Locate the cell with the specified text and output its [X, Y] center coordinate. 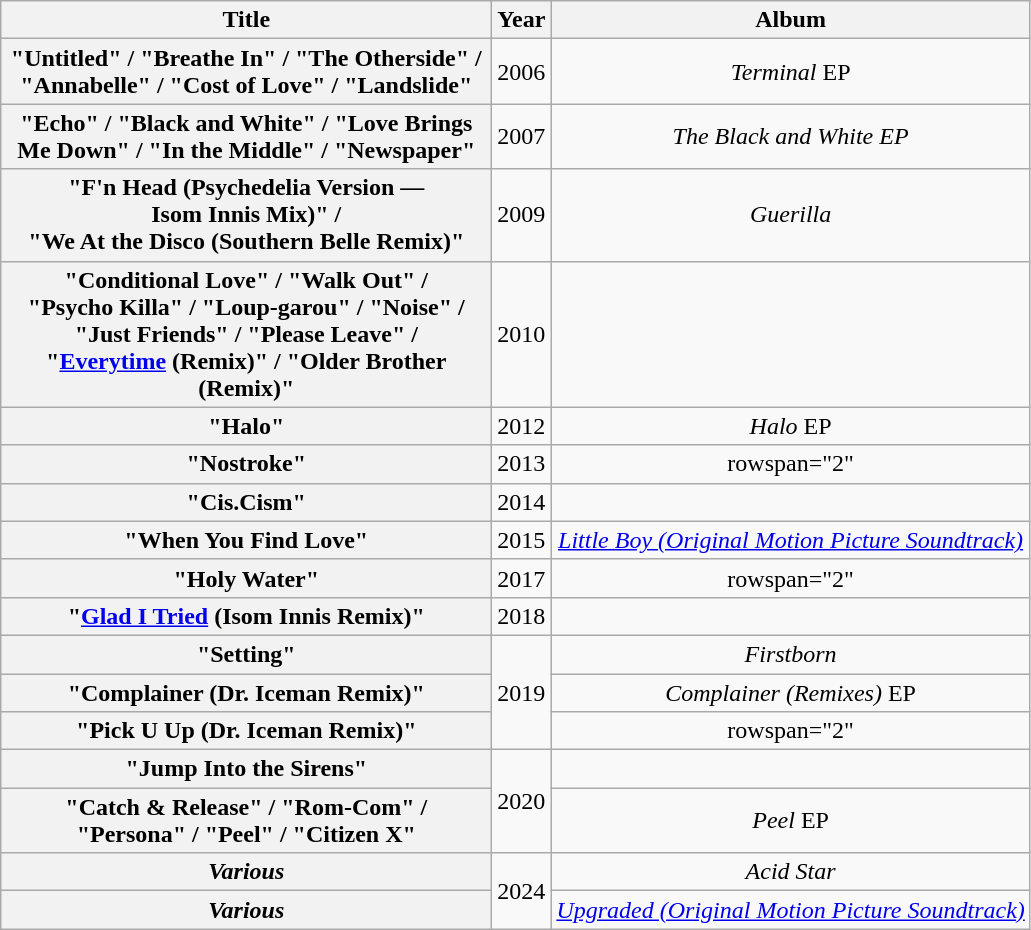
"Halo" [246, 426]
"Holy Water" [246, 578]
2010 [522, 334]
Year [522, 20]
"Glad I Tried (Isom Innis Remix)" [246, 616]
"Echo" / "Black and White" / "Love Brings Me Down" / "In the Middle" / "Newspaper" [246, 136]
Little Boy (Original Motion Picture Soundtrack) [790, 540]
2013 [522, 464]
Firstborn [790, 654]
Peel EP [790, 820]
2020 [522, 802]
2009 [522, 215]
The Black and White EP [790, 136]
Guerilla [790, 215]
"Setting" [246, 654]
"Jump Into the Sirens" [246, 769]
"Nostroke" [246, 464]
"Complainer (Dr. Iceman Remix)" [246, 693]
Title [246, 20]
"Cis.Cism" [246, 502]
2014 [522, 502]
2018 [522, 616]
2007 [522, 136]
2012 [522, 426]
Acid Star [790, 872]
"Pick U Up (Dr. Iceman Remix)" [246, 731]
"When You Find Love" [246, 540]
"F'n Head (Psychedelia Version —Isom Innis Mix)" /"We At the Disco (Southern Belle Remix)" [246, 215]
2017 [522, 578]
"Catch & Release" / "Rom-Com" /"Persona" / "Peel" / "Citizen X" [246, 820]
"Untitled" / "Breathe In" / "The Otherside" / "Annabelle" / "Cost of Love" / "Landslide" [246, 72]
Halo EP [790, 426]
2024 [522, 891]
Terminal EP [790, 72]
Upgraded (Original Motion Picture Soundtrack) [790, 910]
2015 [522, 540]
2006 [522, 72]
2019 [522, 692]
Album [790, 20]
Complainer (Remixes) EP [790, 693]
